Locate the cell with the specified text and output its (x, y) center coordinate. 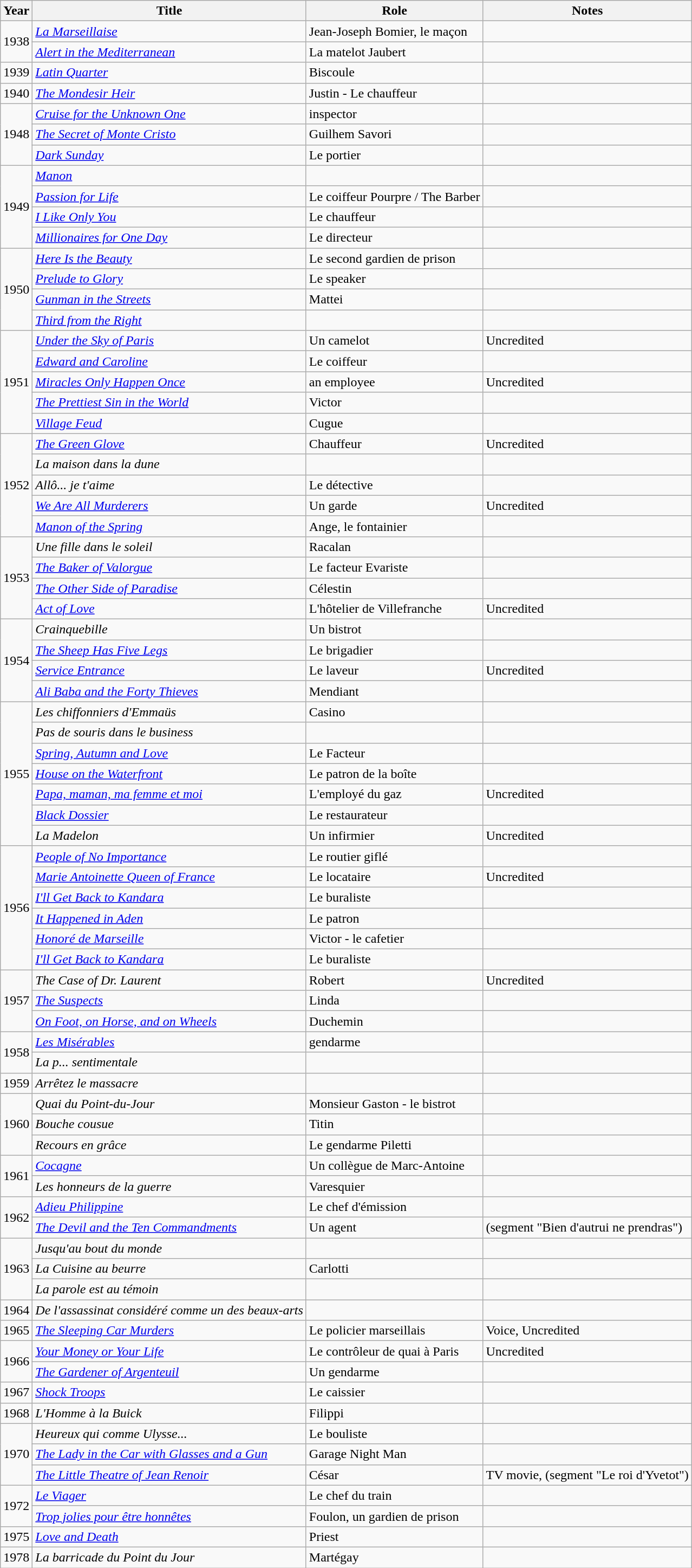
Millionaires for One Day (169, 237)
La Madelon (169, 835)
Notes (587, 11)
Shock Troops (169, 1392)
Latin Quarter (169, 73)
Un camelot (394, 341)
Ali Baba and the Forty Thieves (169, 691)
The Gardener of Argenteuil (169, 1372)
1968 (16, 1413)
1951 (16, 382)
Le détective (394, 485)
Racalan (394, 547)
Spring, Autumn and Love (169, 753)
The Baker of Valorgue (169, 567)
Here Is the Beauty (169, 258)
Filippi (394, 1413)
Titin (394, 1124)
1960 (16, 1124)
Une fille dans le soleil (169, 547)
Robert (394, 980)
Love and Death (169, 1537)
1939 (16, 73)
Garage Night Man (394, 1454)
The Lady in the Car with Glasses and a Gun (169, 1454)
Martégay (394, 1557)
La p... sentimentale (169, 1062)
Adieu Philippine (169, 1207)
Le bouliste (394, 1434)
The Case of Dr. Laurent (169, 980)
Honoré de Marseille (169, 939)
L'employé du gaz (394, 794)
Pas de souris dans le business (169, 733)
House on the Waterfront (169, 774)
1954 (16, 660)
Dark Sunday (169, 155)
Célestin (394, 588)
1957 (16, 1001)
Chauffeur (394, 444)
Priest (394, 1537)
Cugue (394, 423)
Mendiant (394, 691)
1952 (16, 485)
Jean-Joseph Bomier, le maçon (394, 31)
The Green Glove (169, 444)
Un bistrot (394, 630)
Le caissier (394, 1392)
Les chiffonniers d'Emmaüs (169, 712)
1950 (16, 289)
Your Money or Your Life (169, 1351)
The Little Theatre of Jean Renoir (169, 1475)
La maison dans la dune (169, 464)
Le chef du train (394, 1495)
1962 (16, 1217)
La parole est au témoin (169, 1290)
The Sleeping Car Murders (169, 1331)
Le coiffeur (394, 361)
1949 (16, 206)
We Are All Murderers (169, 506)
Guilhem Savori (394, 134)
Act of Love (169, 609)
1967 (16, 1392)
1975 (16, 1537)
Le brigadier (394, 650)
Le patron (394, 918)
Carlotti (394, 1269)
Recours en grâce (169, 1145)
Un infirmier (394, 835)
(segment "Bien d'autrui ne prendras") (587, 1227)
People of No Importance (169, 856)
La matelot Jaubert (394, 52)
1963 (16, 1268)
Under the Sky of Paris (169, 341)
Le contrôleur de quai à Paris (394, 1351)
Victor (394, 403)
Le patron de la boîte (394, 774)
Cocagne (169, 1165)
Manon (169, 176)
Village Feud (169, 423)
Victor - le cafetier (394, 939)
1970 (16, 1454)
Prelude to Glory (169, 279)
1948 (16, 134)
Monsieur Gaston - le bistrot (394, 1104)
The Other Side of Paradise (169, 588)
Biscoule (394, 73)
1972 (16, 1506)
Le Viager (169, 1495)
Le laveur (394, 671)
On Foot, on Horse, and on Wheels (169, 1021)
1966 (16, 1362)
Quai du Point-du-Jour (169, 1104)
Edward and Caroline (169, 361)
The Suspects (169, 1001)
L'Homme à la Buick (169, 1413)
Un collègue de Marc-Antoine (394, 1165)
La Marseillaise (169, 31)
TV movie, (segment "Le roi d'Yvetot") (587, 1475)
1938 (16, 42)
1956 (16, 908)
Les Misérables (169, 1042)
Le policier marseillais (394, 1331)
Crainquebille (169, 630)
Un garde (394, 506)
Role (394, 11)
Un agent (394, 1227)
Le speaker (394, 279)
Le coiffeur Pourpre / The Barber (394, 196)
La barricade du Point du Jour (169, 1557)
1955 (16, 774)
an employee (394, 382)
It Happened in Aden (169, 918)
César (394, 1475)
The Devil and the Ten Commandments (169, 1227)
Varesquier (394, 1186)
Un gendarme (394, 1372)
1965 (16, 1331)
1959 (16, 1083)
The Sheep Has Five Legs (169, 650)
Year (16, 11)
Le portier (394, 155)
Manon of the Spring (169, 526)
Le second gardien de prison (394, 258)
Foulon, un gardien de prison (394, 1516)
Papa, maman, ma femme et moi (169, 794)
Service Entrance (169, 671)
De l'assassinat considéré comme un des beaux-arts (169, 1310)
Le locataire (394, 877)
1964 (16, 1310)
Justin - Le chauffeur (394, 93)
Allô... je t'aime (169, 485)
1953 (16, 578)
1978 (16, 1557)
The Mondesir Heir (169, 93)
The Secret of Monte Cristo (169, 134)
Black Dossier (169, 815)
Duchemin (394, 1021)
I Like Only You (169, 217)
Arrêtez le massacre (169, 1083)
Le chauffeur (394, 217)
1958 (16, 1052)
Le restaurateur (394, 815)
Le Facteur (394, 753)
gendarme (394, 1042)
Le gendarme Piletti (394, 1145)
Le chef d'émission (394, 1207)
Trop jolies pour être honnêtes (169, 1516)
Ange, le fontainier (394, 526)
Le directeur (394, 237)
Bouche cousue (169, 1124)
Third from the Right (169, 320)
Casino (394, 712)
Linda (394, 1001)
Cruise for the Unknown One (169, 114)
Les honneurs de la guerre (169, 1186)
1961 (16, 1176)
The Prettiest Sin in the World (169, 403)
Marie Antoinette Queen of France (169, 877)
Le routier giflé (394, 856)
Mattei (394, 300)
inspector (394, 114)
Jusqu'au bout du monde (169, 1248)
Title (169, 11)
Gunman in the Streets (169, 300)
Voice, Uncredited (587, 1331)
La Cuisine au beurre (169, 1269)
L'hôtelier de Villefranche (394, 609)
Miracles Only Happen Once (169, 382)
1940 (16, 93)
Le facteur Evariste (394, 567)
Passion for Life (169, 196)
Heureux qui comme Ulysse... (169, 1434)
Alert in the Mediterranean (169, 52)
